Search for the cell housing the specified text and yield its [X, Y] center coordinate. 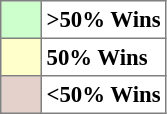
>50% Wins [104, 20]
50% Wins [104, 57]
<50% Wins [104, 95]
